From the cell containing the given text, extract its center point as [x, y] coordinate. 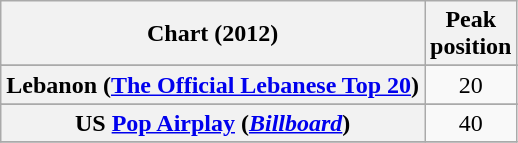
20 [471, 85]
40 [471, 123]
US Pop Airplay (Billboard) [213, 123]
Lebanon (The Official Lebanese Top 20) [213, 85]
Peakposition [471, 34]
Chart (2012) [213, 34]
